Extract the (x, y) coordinate from the center of the cell holding the provided text.  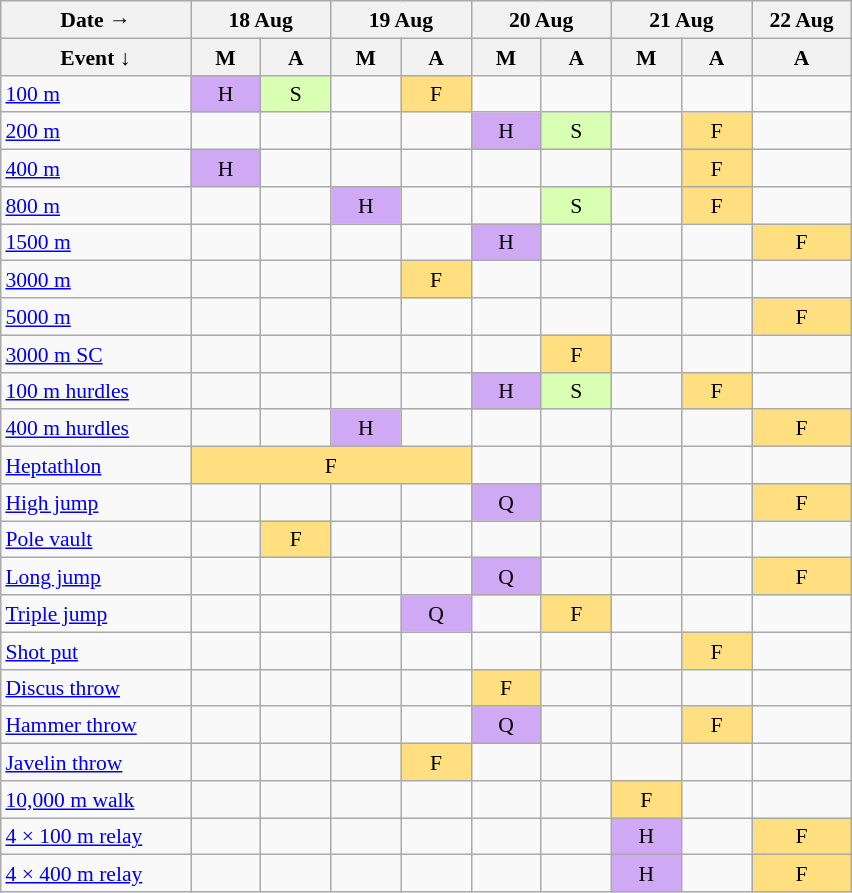
200 m (95, 130)
20 Aug (541, 20)
100 m (95, 94)
4 × 400 m relay (95, 874)
3000 m (95, 280)
Hammer throw (95, 724)
800 m (95, 204)
Event ↓ (95, 56)
400 m (95, 168)
Triple jump (95, 614)
Pole vault (95, 538)
High jump (95, 502)
4 × 100 m relay (95, 836)
1500 m (95, 242)
22 Aug (802, 20)
Javelin throw (95, 762)
Shot put (95, 650)
100 m hurdles (95, 390)
10,000 m walk (95, 798)
Heptathlon (95, 464)
19 Aug (401, 20)
Discus throw (95, 688)
Date → (95, 20)
400 m hurdles (95, 428)
21 Aug (681, 20)
5000 m (95, 316)
Long jump (95, 576)
3000 m SC (95, 354)
18 Aug (260, 20)
